Output the (x, y) coordinate of the center of the cell containing the given text.  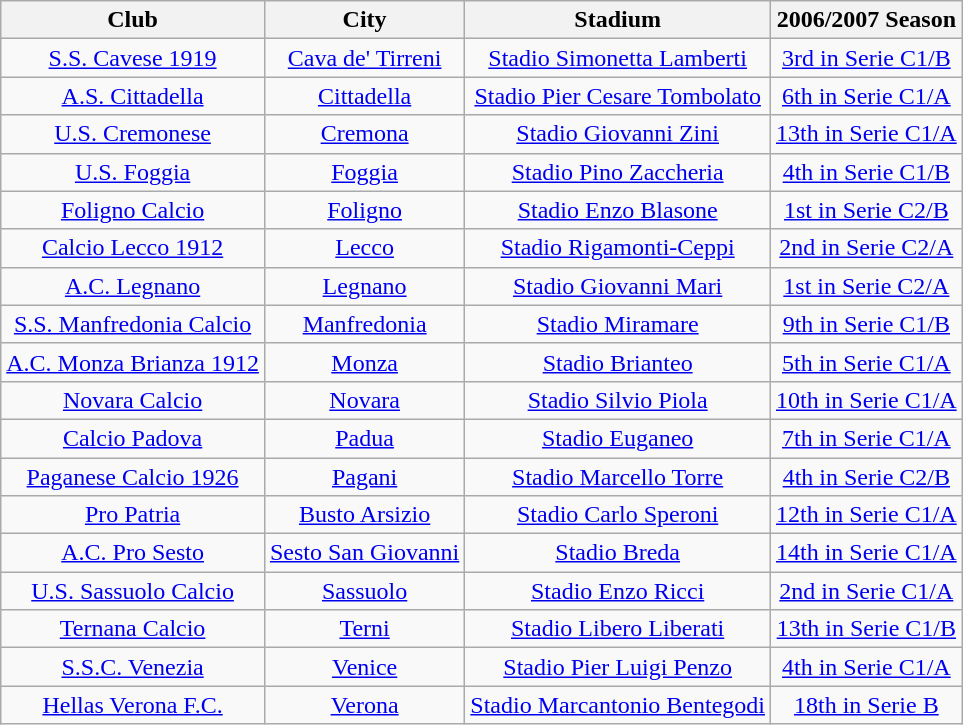
Stadio Pier Cesare Tombolato (618, 96)
Novara (364, 400)
A.C. Monza Brianza 1912 (133, 362)
3rd in Serie C1/B (866, 58)
Stadio Giovanni Zini (618, 134)
S.S.C. Venezia (133, 667)
Novara Calcio (133, 400)
4th in Serie C1/B (866, 172)
Hellas Verona F.C. (133, 705)
Busto Arsizio (364, 515)
Stadio Rigamonti-Ceppi (618, 248)
U.S. Cremonese (133, 134)
Manfredonia (364, 324)
Cittadella (364, 96)
1st in Serie C2/A (866, 286)
Legnano (364, 286)
Foligno (364, 210)
1st in Serie C2/B (866, 210)
Pagani (364, 477)
A.S. Cittadella (133, 96)
14th in Serie C1/A (866, 553)
5th in Serie C1/A (866, 362)
Stadio Euganeo (618, 438)
Monza (364, 362)
10th in Serie C1/A (866, 400)
Venice (364, 667)
City (364, 20)
Stadio Silvio Piola (618, 400)
Verona (364, 705)
7th in Serie C1/A (866, 438)
Cremona (364, 134)
Foggia (364, 172)
Cava de' Tirreni (364, 58)
6th in Serie C1/A (866, 96)
S.S. Manfredonia Calcio (133, 324)
Stadio Breda (618, 553)
Paganese Calcio 1926 (133, 477)
U.S. Foggia (133, 172)
2nd in Serie C1/A (866, 591)
Terni (364, 629)
Pro Patria (133, 515)
Stadio Enzo Blasone (618, 210)
Stadio Giovanni Mari (618, 286)
A.C. Legnano (133, 286)
S.S. Cavese 1919 (133, 58)
4th in Serie C1/A (866, 667)
18th in Serie B (866, 705)
Stadio Brianteo (618, 362)
Padua (364, 438)
Stadio Carlo Speroni (618, 515)
Stadio Simonetta Lamberti (618, 58)
A.C. Pro Sesto (133, 553)
Calcio Padova (133, 438)
Stadio Marcantonio Bentegodi (618, 705)
2006/2007 Season (866, 20)
Sassuolo (364, 591)
Ternana Calcio (133, 629)
Calcio Lecco 1912 (133, 248)
9th in Serie C1/B (866, 324)
Stadio Enzo Ricci (618, 591)
Stadio Miramare (618, 324)
13th in Serie C1/A (866, 134)
Stadio Pier Luigi Penzo (618, 667)
U.S. Sassuolo Calcio (133, 591)
13th in Serie C1/B (866, 629)
Stadio Marcello Torre (618, 477)
Club (133, 20)
Lecco (364, 248)
2nd in Serie C2/A (866, 248)
Stadio Libero Liberati (618, 629)
12th in Serie C1/A (866, 515)
4th in Serie C2/B (866, 477)
Stadium (618, 20)
Foligno Calcio (133, 210)
Sesto San Giovanni (364, 553)
Stadio Pino Zaccheria (618, 172)
